Identify which cell holds the provided text, then report its [x, y] central coordinate. 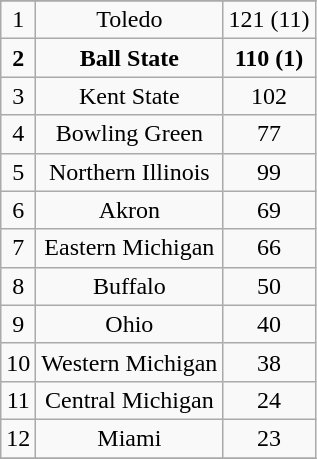
66 [269, 248]
Buffalo [130, 286]
77 [269, 134]
99 [269, 172]
110 (1) [269, 58]
1 [18, 20]
4 [18, 134]
Toledo [130, 20]
5 [18, 172]
Ohio [130, 324]
50 [269, 286]
Akron [130, 210]
12 [18, 438]
11 [18, 400]
69 [269, 210]
23 [269, 438]
9 [18, 324]
10 [18, 362]
40 [269, 324]
24 [269, 400]
Kent State [130, 96]
Western Michigan [130, 362]
121 (11) [269, 20]
Central Michigan [130, 400]
3 [18, 96]
102 [269, 96]
38 [269, 362]
Miami [130, 438]
7 [18, 248]
Northern Illinois [130, 172]
8 [18, 286]
Ball State [130, 58]
Bowling Green [130, 134]
Eastern Michigan [130, 248]
6 [18, 210]
2 [18, 58]
